Capture the cell that displays the provided text and extract its (X, Y) central coordinate. 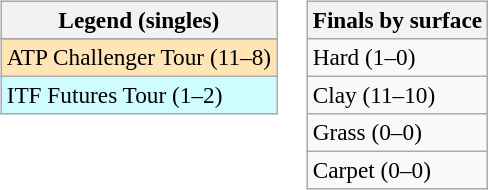
ATP Challenger Tour (11–8) (138, 57)
Hard (1–0) (397, 57)
Legend (singles) (138, 20)
ITF Futures Tour (1–2) (138, 95)
Clay (11–10) (397, 95)
Grass (0–0) (397, 133)
Carpet (0–0) (397, 171)
Finals by surface (397, 20)
